Find where the given text appears and provide that cell's center as (X, Y) coordinate. 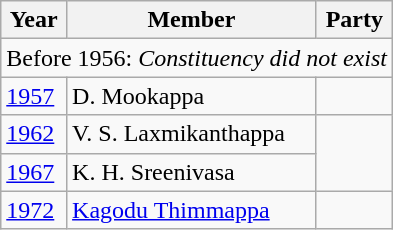
Year (34, 20)
1962 (34, 134)
V. S. Laxmikanthappa (192, 134)
Member (192, 20)
Before 1956: Constituency did not exist (197, 58)
1972 (34, 210)
Kagodu Thimmappa (192, 210)
K. H. Sreenivasa (192, 172)
D. Mookappa (192, 96)
Party (354, 20)
1957 (34, 96)
1967 (34, 172)
